Find where the given text appears and provide that cell's center as [x, y] coordinate. 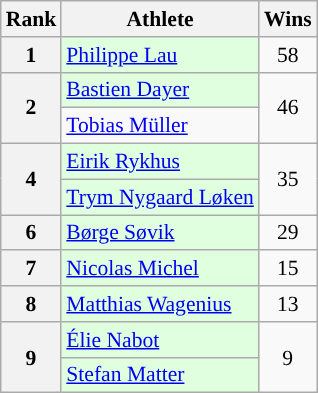
Élie Nabot [160, 340]
Wins [288, 19]
1 [32, 55]
13 [288, 304]
4 [32, 180]
35 [288, 180]
Trym Nygaard Løken [160, 197]
8 [32, 304]
7 [32, 269]
Børge Søvik [160, 233]
Bastien Dayer [160, 90]
Nicolas Michel [160, 269]
Rank [32, 19]
6 [32, 233]
Eirik Rykhus [160, 162]
2 [32, 108]
Athlete [160, 19]
Philippe Lau [160, 55]
15 [288, 269]
Tobias Müller [160, 126]
58 [288, 55]
46 [288, 108]
Stefan Matter [160, 375]
Matthias Wagenius [160, 304]
29 [288, 233]
